Pinpoint the cell where the given text exists, returning its (x, y) midpoint coordinate. 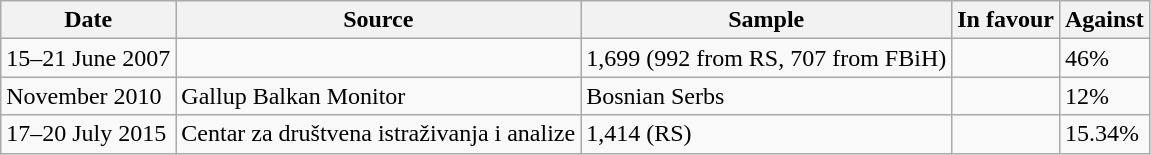
Sample (766, 20)
Centar za društvena istraživanja i analize (378, 134)
46% (1104, 58)
Gallup Balkan Monitor (378, 96)
15–21 June 2007 (88, 58)
Date (88, 20)
Bosnian Serbs (766, 96)
In favour (1006, 20)
15.34% (1104, 134)
Source (378, 20)
17–20 July 2015 (88, 134)
12% (1104, 96)
Against (1104, 20)
November 2010 (88, 96)
1,699 (992 from RS, 707 from FBiH) (766, 58)
1,414 (RS) (766, 134)
